Detect which cell encompasses the target text, then output its [X, Y] center coordinate. 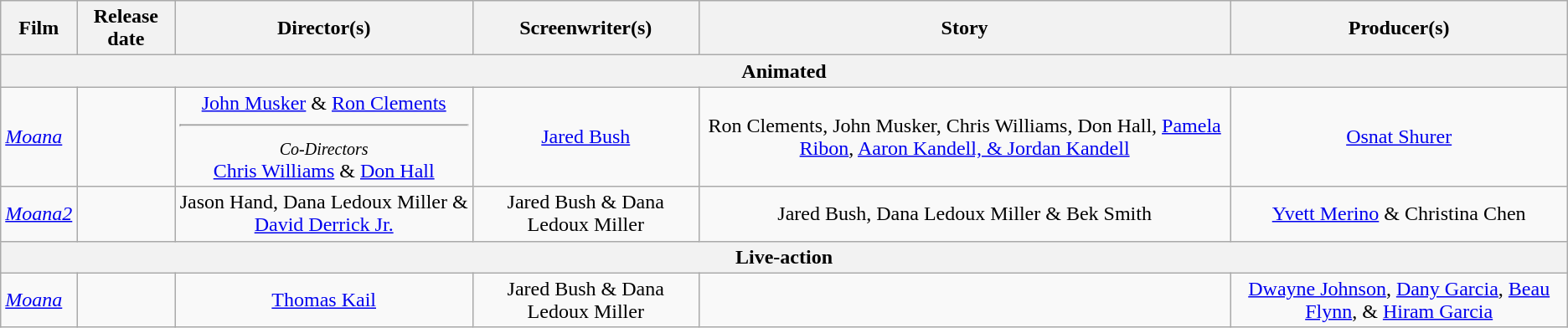
Moana2 [39, 214]
John Musker & Ron ClementsCo-DirectorsChris Williams & Don Hall [323, 137]
Thomas Kail [323, 300]
Dwayne Johnson, Dany Garcia, Beau Flynn, & Hiram Garcia [1399, 300]
Jared Bush, Dana Ledoux Miller & Bek Smith [965, 214]
Film [39, 28]
Live-action [784, 257]
Yvett Merino & Christina Chen [1399, 214]
Producer(s) [1399, 28]
Release date [126, 28]
Jared Bush [585, 137]
Animated [784, 71]
Screenwriter(s) [585, 28]
Jason Hand, Dana Ledoux Miller & David Derrick Jr. [323, 214]
Director(s) [323, 28]
Ron Clements, John Musker, Chris Williams, Don Hall, Pamela Ribon, Aaron Kandell, & Jordan Kandell [965, 137]
Osnat Shurer [1399, 137]
Story [965, 28]
